Locate the cell with the specified text and output its (x, y) center coordinate. 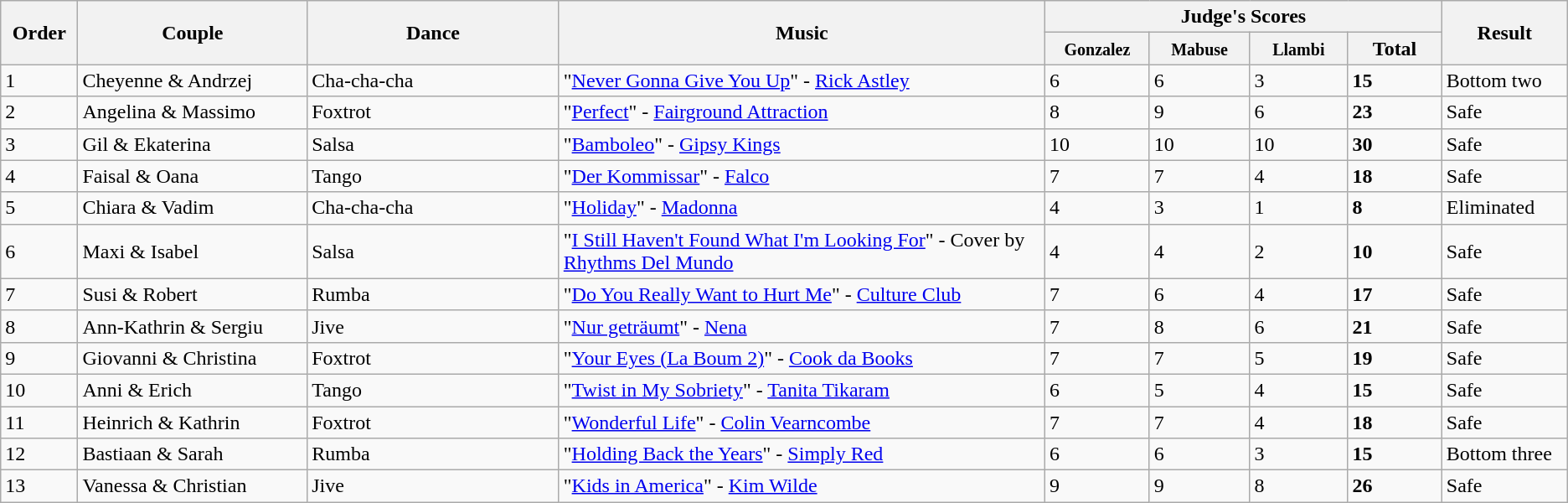
Cheyenne & Andrzej (193, 80)
Chiara & Vadim (193, 208)
"Holiday" - Madonna (802, 208)
Gil & Ekaterina (193, 144)
12 (39, 454)
"Do You Really Want to Hurt Me" - Culture Club (802, 294)
30 (1395, 144)
Mabuse (1199, 49)
"Twist in My Sobriety" - Tanita Tikaram (802, 390)
Maxi & Isabel (193, 251)
Order (39, 33)
Llambi (1298, 49)
"Holding Back the Years" - Simply Red (802, 454)
11 (39, 422)
"Never Gonna Give You Up" - Rick Astley (802, 80)
Judge's Scores (1244, 17)
Heinrich & Kathrin (193, 422)
Angelina & Massimo (193, 112)
"Der Kommissar" - Falco (802, 176)
Faisal & Oana (193, 176)
"Kids in America" - Kim Wilde (802, 486)
Total (1395, 49)
21 (1395, 326)
Anni & Erich (193, 390)
Result (1504, 33)
Couple (193, 33)
Eliminated (1504, 208)
Giovanni & Christina (193, 358)
"Perfect" - Fairground Attraction (802, 112)
Bottom two (1504, 80)
Ann-Kathrin & Sergiu (193, 326)
17 (1395, 294)
Vanessa & Christian (193, 486)
19 (1395, 358)
"I Still Haven't Found What I'm Looking For" - Cover by Rhythms Del Mundo (802, 251)
Bastiaan & Sarah (193, 454)
"Wonderful Life" - Colin Vearncombe (802, 422)
Gonzalez (1097, 49)
23 (1395, 112)
Dance (434, 33)
"Bamboleo" - Gipsy Kings (802, 144)
"Nur geträumt" - Nena (802, 326)
Susi & Robert (193, 294)
26 (1395, 486)
13 (39, 486)
Music (802, 33)
Bottom three (1504, 454)
"Your Eyes (La Boum 2)" - Cook da Books (802, 358)
